Return the (x, y) coordinate for the center point of the cell that contains the specified text.  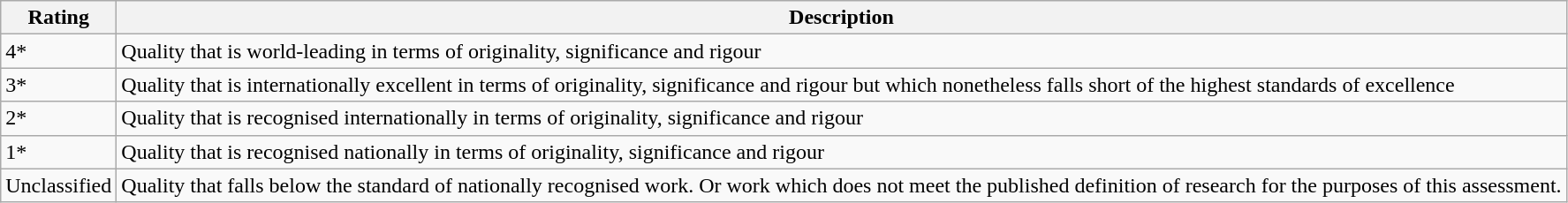
Description (841, 18)
Quality that is recognised nationally in terms of originality, significance and rigour (841, 152)
Quality that is recognised internationally in terms of originality, significance and rigour (841, 118)
2* (58, 118)
3* (58, 85)
Quality that is world-leading in terms of originality, significance and rigour (841, 51)
Rating (58, 18)
4* (58, 51)
Unclassified (58, 185)
1* (58, 152)
